For the text-containing cell, return its midpoint in (X, Y) coordinate format. 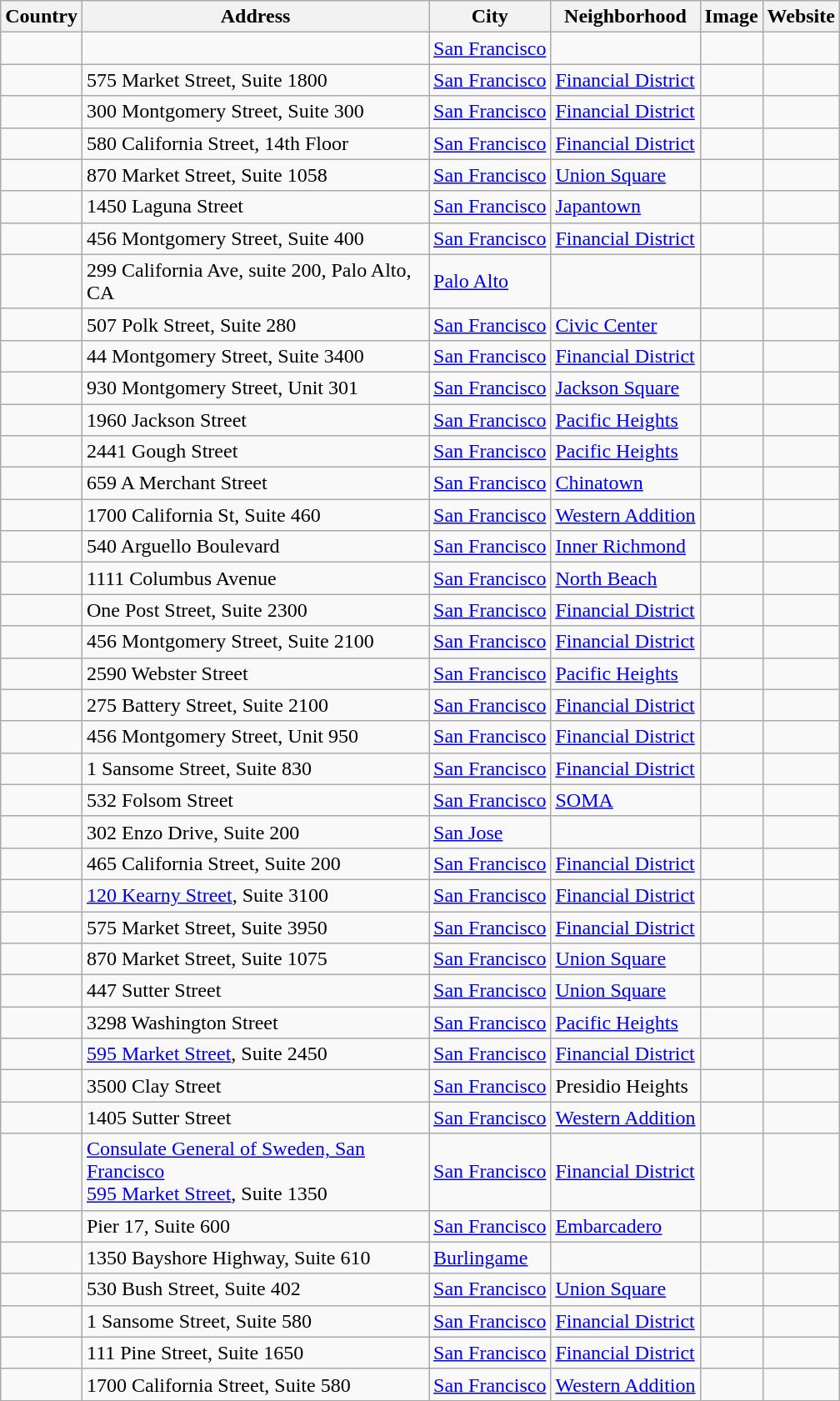
Presidio Heights (625, 1086)
3298 Washington Street (255, 1023)
Image (732, 17)
Website (801, 17)
44 Montgomery Street, Suite 3400 (255, 356)
Neighborhood (625, 17)
2590 Webster Street (255, 673)
111 Pine Street, Suite 1650 (255, 1353)
San Jose (490, 832)
1960 Jackson Street (255, 419)
Jackson Square (625, 388)
North Beach (625, 578)
447 Sutter Street (255, 991)
456 Montgomery Street, Suite 2100 (255, 642)
Embarcadero (625, 1226)
1450 Laguna Street (255, 207)
Palo Alto (490, 282)
1 Sansome Street, Suite 830 (255, 768)
1350 Bayshore Highway, Suite 610 (255, 1258)
530 Bush Street, Suite 402 (255, 1289)
456 Montgomery Street, Suite 400 (255, 238)
1700 California St, Suite 460 (255, 515)
Address (255, 17)
659 A Merchant Street (255, 483)
456 Montgomery Street, Unit 950 (255, 737)
Consulate General of Sweden, San Francisco595 Market Street, Suite 1350 (255, 1172)
120 Kearny Street, Suite 3100 (255, 895)
1 Sansome Street, Suite 580 (255, 1321)
870 Market Street, Suite 1075 (255, 959)
Burlingame (490, 1258)
1111 Columbus Avenue (255, 578)
595 Market Street, Suite 2450 (255, 1054)
Japantown (625, 207)
SOMA (625, 800)
City (490, 17)
Inner Richmond (625, 547)
930 Montgomery Street, Unit 301 (255, 388)
580 California Street, 14th Floor (255, 143)
300 Montgomery Street, Suite 300 (255, 112)
575 Market Street, Suite 1800 (255, 80)
302 Enzo Drive, Suite 200 (255, 832)
3500 Clay Street (255, 1086)
1405 Sutter Street (255, 1118)
One Post Street, Suite 2300 (255, 610)
Chinatown (625, 483)
465 California Street, Suite 200 (255, 863)
532 Folsom Street (255, 800)
540 Arguello Boulevard (255, 547)
2441 Gough Street (255, 452)
Civic Center (625, 324)
1700 California Street, Suite 580 (255, 1384)
507 Polk Street, Suite 280 (255, 324)
575 Market Street, Suite 3950 (255, 928)
299 California Ave, suite 200, Palo Alto, CA (255, 282)
Pier 17, Suite 600 (255, 1226)
870 Market Street, Suite 1058 (255, 175)
Country (42, 17)
275 Battery Street, Suite 2100 (255, 705)
